Output the [X, Y] coordinate of the center of the cell containing the given text.  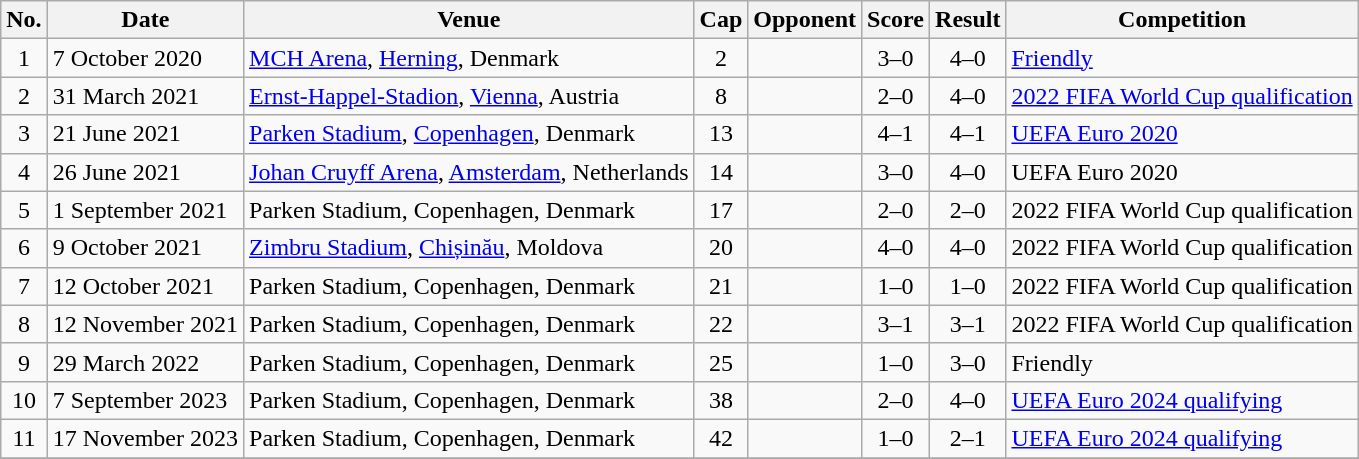
4 [24, 172]
42 [721, 438]
13 [721, 134]
5 [24, 210]
Cap [721, 20]
22 [721, 324]
Ernst-Happel-Stadion, Vienna, Austria [470, 96]
Zimbru Stadium, Chișinău, Moldova [470, 248]
7 October 2020 [145, 58]
9 [24, 362]
No. [24, 20]
1 [24, 58]
20 [721, 248]
31 March 2021 [145, 96]
12 October 2021 [145, 286]
2–1 [968, 438]
10 [24, 400]
25 [721, 362]
7 September 2023 [145, 400]
38 [721, 400]
Date [145, 20]
Score [896, 20]
3 [24, 134]
21 [721, 286]
6 [24, 248]
21 June 2021 [145, 134]
Result [968, 20]
MCH Arena, Herning, Denmark [470, 58]
26 June 2021 [145, 172]
9 October 2021 [145, 248]
7 [24, 286]
Venue [470, 20]
11 [24, 438]
14 [721, 172]
Opponent [805, 20]
17 [721, 210]
Competition [1182, 20]
29 March 2022 [145, 362]
Johan Cruyff Arena, Amsterdam, Netherlands [470, 172]
17 November 2023 [145, 438]
1 September 2021 [145, 210]
12 November 2021 [145, 324]
